Extract the (X, Y) coordinate from the center of the cell holding the provided text.  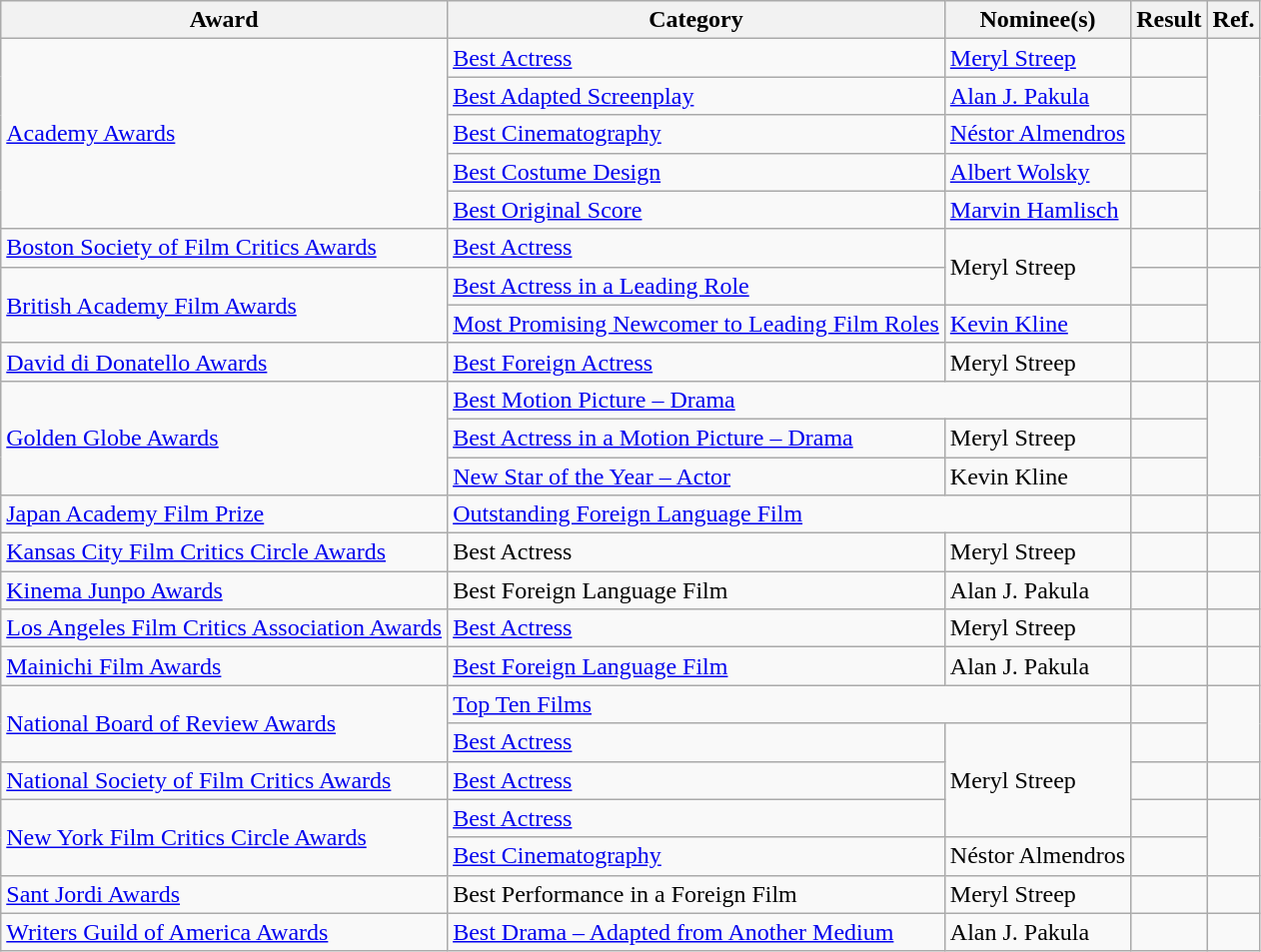
Albert Wolsky (1037, 172)
Category (696, 20)
New Star of the Year – Actor (696, 476)
Most Promising Newcomer to Leading Film Roles (696, 324)
Boston Society of Film Critics Awards (224, 248)
British Academy Film Awards (224, 305)
Golden Globe Awards (224, 438)
Best Foreign Actress (696, 362)
Result (1169, 20)
Best Drama – Adapted from Another Medium (696, 932)
Best Motion Picture – Drama (789, 400)
Marvin Hamlisch (1037, 210)
Kinema Junpo Awards (224, 590)
Academy Awards (224, 134)
Japan Academy Film Prize (224, 514)
Best Performance in a Foreign Film (696, 894)
Award (224, 20)
Ref. (1233, 20)
Best Actress in a Motion Picture – Drama (696, 438)
Kansas City Film Critics Circle Awards (224, 552)
New York Film Critics Circle Awards (224, 837)
Nominee(s) (1037, 20)
Los Angeles Film Critics Association Awards (224, 628)
Mainichi Film Awards (224, 666)
Sant Jordi Awards (224, 894)
Best Adapted Screenplay (696, 96)
Best Costume Design (696, 172)
David di Donatello Awards (224, 362)
National Society of Film Critics Awards (224, 780)
Best Actress in a Leading Role (696, 286)
Outstanding Foreign Language Film (789, 514)
National Board of Review Awards (224, 723)
Best Original Score (696, 210)
Top Ten Films (789, 704)
Writers Guild of America Awards (224, 932)
